Locate the cell with the specified text and output its [x, y] center coordinate. 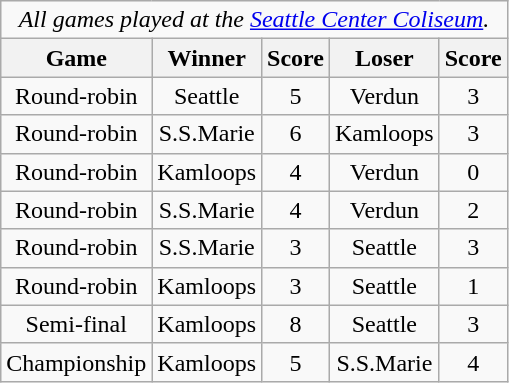
Semi-final [76, 324]
1 [473, 286]
0 [473, 172]
All games played at the Seattle Center Coliseum. [254, 20]
Championship [76, 362]
Winner [207, 58]
8 [296, 324]
Game [76, 58]
Loser [385, 58]
2 [473, 210]
6 [296, 134]
